Pinpoint the cell where the given text exists, returning its (X, Y) midpoint coordinate. 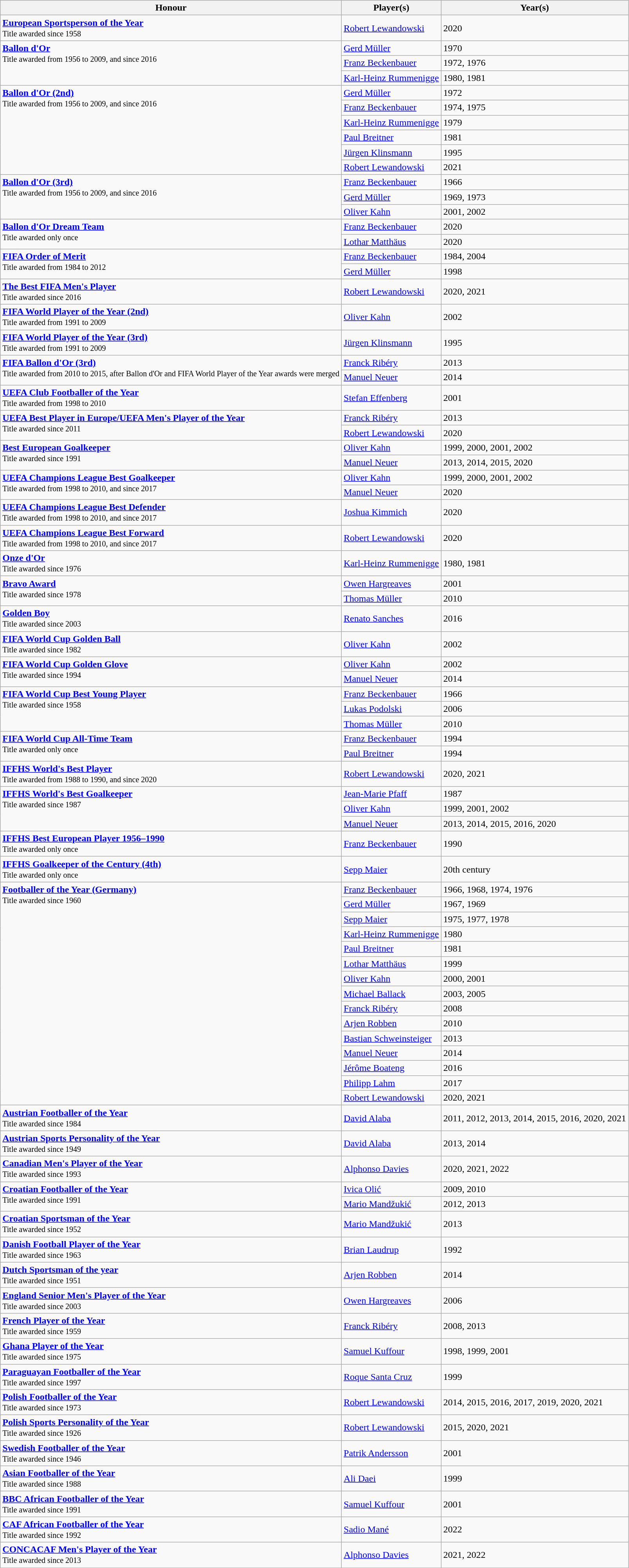
Swedish Footballer of the YearTitle awarded since 1946 (171, 1453)
IFFHS World's Best PlayerTitle awarded from 1988 to 1990, and since 2020 (171, 774)
2020, 2021, 2022 (535, 1169)
Bravo AwardTitle awarded since 1978 (171, 591)
UEFA Champions League Best GoalkeeperTitle awarded from 1998 to 2010, and since 2017 (171, 485)
FIFA World Cup Golden BallTitle awarded since 1982 (171, 644)
Ballon d'Or Dream TeamTitle awarded only once (171, 234)
Ballon d'Or (3rd)Title awarded from 1956 to 2009, and since 2016 (171, 197)
Stefan Effenberg (391, 397)
Austrian Sports Personality of the YearTitle awarded since 1949 (171, 1144)
2014, 2015, 2016, 2017, 2019, 2020, 2021 (535, 1403)
2012, 2013 (535, 1204)
1972 (535, 93)
Ballon d'OrTitle awarded from 1956 to 2009, and since 2016 (171, 63)
Best European GoalkeeperTitle awarded since 1991 (171, 455)
FIFA World Player of the Year (2nd)Title awarded from 1991 to 2009 (171, 317)
1990 (535, 844)
Canadian Men's Player of the YearTitle awarded since 1993 (171, 1169)
2022 (535, 1529)
1975, 1977, 1978 (535, 919)
2009, 2010 (535, 1189)
Renato Sanches (391, 619)
2021, 2022 (535, 1555)
1992 (535, 1249)
CONCACAF Men's Player of the YearTitle awarded since 2013 (171, 1555)
Croatian Sportsman of the YearTitle awarded since 1952 (171, 1224)
Year(s) (535, 8)
1979 (535, 122)
Ivica Olić (391, 1189)
Joshua Kimmich (391, 512)
FIFA World Cup All-Time TeamTitle awarded only once (171, 746)
Player(s) (391, 8)
Sadio Mané (391, 1529)
2001, 2002 (535, 212)
Patrik Andersson (391, 1453)
Footballer of the Year (Germany)Title awarded since 1960 (171, 993)
IFFHS Best European Player 1956–1990Title awarded only once (171, 844)
Ballon d'Or (2nd)Title awarded from 1956 to 2009, and since 2016 (171, 130)
Lukas Podolski (391, 709)
Golden BoyTitle awarded since 2003 (171, 619)
2015, 2020, 2021 (535, 1428)
2013, 2014, 2015, 2020 (535, 462)
1984, 2004 (535, 257)
Honour (171, 8)
Danish Football Player of the YearTitle awarded since 1963 (171, 1249)
French Player of the YearTitle awarded since 1959 (171, 1326)
FIFA Order of MeritTitle awarded from 1984 to 2012 (171, 264)
The Best FIFA Men's PlayerTitle awarded since 2016 (171, 292)
1998, 1999, 2001 (535, 1351)
Asian Footballer of the YearTitle awarded since 1988 (171, 1478)
2003, 2005 (535, 993)
Polish Sports Personality of the YearTitle awarded since 1926 (171, 1428)
Onze d'OrTitle awarded since 1976 (171, 563)
1980 (535, 934)
Ghana Player of the YearTitle awarded since 1975 (171, 1351)
Michael Ballack (391, 993)
Roque Santa Cruz (391, 1377)
European Sportsperson of the YearTitle awarded since 1958 (171, 28)
1967, 1969 (535, 904)
1998 (535, 271)
2017 (535, 1083)
FIFA World Player of the Year (3rd)Title awarded from 1991 to 2009 (171, 343)
Jean-Marie Pfaff (391, 794)
FIFA Ballon d'Or (3rd)Title awarded from 2010 to 2015, after Ballon d'Or and FIFA World Player of the Year awards were merged (171, 370)
UEFA Best Player in Europe/UEFA Men's Player of the YearTitle awarded since 2011 (171, 425)
2013, 2014 (535, 1144)
1974, 1975 (535, 108)
UEFA Champions League Best ForwardTitle awarded from 1998 to 2010, and since 2017 (171, 538)
1972, 1976 (535, 63)
20th century (535, 869)
Croatian Footballer of the YearTitle awarded since 1991 (171, 1196)
Bastian Schweinsteiger (391, 1038)
IFFHS Goalkeeper of the Century (4th)Title awarded only once (171, 869)
Dutch Sportsman of the yearTitle awarded since 1951 (171, 1275)
Brian Laudrup (391, 1249)
Polish Footballer of the YearTitle awarded since 1973 (171, 1403)
CAF African Footballer of the YearTitle awarded since 1992 (171, 1529)
IFFHS World's Best GoalkeeperTitle awarded since 1987 (171, 809)
2013, 2014, 2015, 2016, 2020 (535, 824)
Austrian Footballer of the YearTitle awarded since 1984 (171, 1118)
UEFA Champions League Best DefenderTitle awarded from 1998 to 2010, and since 2017 (171, 512)
UEFA Club Footballer of the YearTitle awarded from 1998 to 2010 (171, 397)
FIFA World Cup Best Young PlayerTitle awarded since 1958 (171, 709)
Paraguayan Footballer of the YearTitle awarded since 1997 (171, 1377)
FIFA World Cup Golden GloveTitle awarded since 1994 (171, 672)
1987 (535, 794)
Jérôme Boateng (391, 1068)
1970 (535, 48)
BBC African Footballer of the YearTitle awarded since 1991 (171, 1504)
1966, 1968, 1974, 1976 (535, 889)
Philipp Lahm (391, 1083)
1969, 1973 (535, 197)
2011, 2012, 2013, 2014, 2015, 2016, 2020, 2021 (535, 1118)
Ali Daei (391, 1478)
2008, 2013 (535, 1326)
1999, 2001, 2002 (535, 809)
2021 (535, 167)
2000, 2001 (535, 979)
2008 (535, 1008)
England Senior Men's Player of the YearTitle awarded since 2003 (171, 1300)
